Return (X, Y) of the center of cell containing provided text 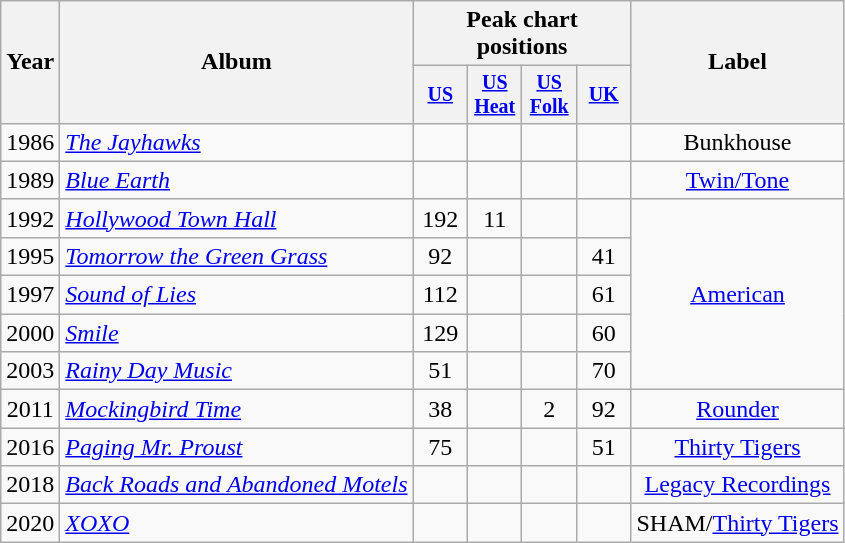
Paging Mr. Proust (236, 447)
SHAM/Thirty Tigers (738, 523)
2018 (30, 485)
2020 (30, 523)
Rainy Day Music (236, 371)
1997 (30, 295)
2011 (30, 409)
112 (440, 295)
1995 (30, 256)
75 (440, 447)
41 (603, 256)
Rounder (738, 409)
XOXO (236, 523)
Blue Earth (236, 180)
2000 (30, 333)
UK (603, 94)
Album (236, 62)
US Heat (495, 94)
Thirty Tigers (738, 447)
61 (603, 295)
American (738, 294)
Mockingbird Time (236, 409)
11 (495, 218)
Peak chartpositions (522, 34)
2 (549, 409)
70 (603, 371)
Hollywood Town Hall (236, 218)
The Jayhawks (236, 142)
129 (440, 333)
1992 (30, 218)
38 (440, 409)
60 (603, 333)
Legacy Recordings (738, 485)
Bunkhouse (738, 142)
Smile (236, 333)
192 (440, 218)
1986 (30, 142)
US Folk (549, 94)
US (440, 94)
Label (738, 62)
Twin/Tone (738, 180)
1989 (30, 180)
2003 (30, 371)
Back Roads and Abandoned Motels (236, 485)
Sound of Lies (236, 295)
2016 (30, 447)
Tomorrow the Green Grass (236, 256)
Year (30, 62)
